Provide the (x, y) coordinate of the cell's center where the given text is located.  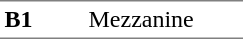
B1 (42, 20)
Mezzanine (164, 20)
